Locate the cell with the specified text and output its (X, Y) center coordinate. 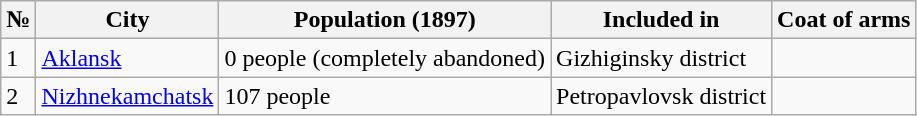
City (128, 20)
Coat of arms (844, 20)
Gizhiginsky district (662, 58)
Nizhnekamchatsk (128, 96)
Included in (662, 20)
№ (18, 20)
Aklansk (128, 58)
1 (18, 58)
Petropavlovsk district (662, 96)
0 people (completely abandoned) (385, 58)
Population (1897) (385, 20)
2 (18, 96)
107 people (385, 96)
